Pinpoint the cell where the given text exists, returning its (x, y) midpoint coordinate. 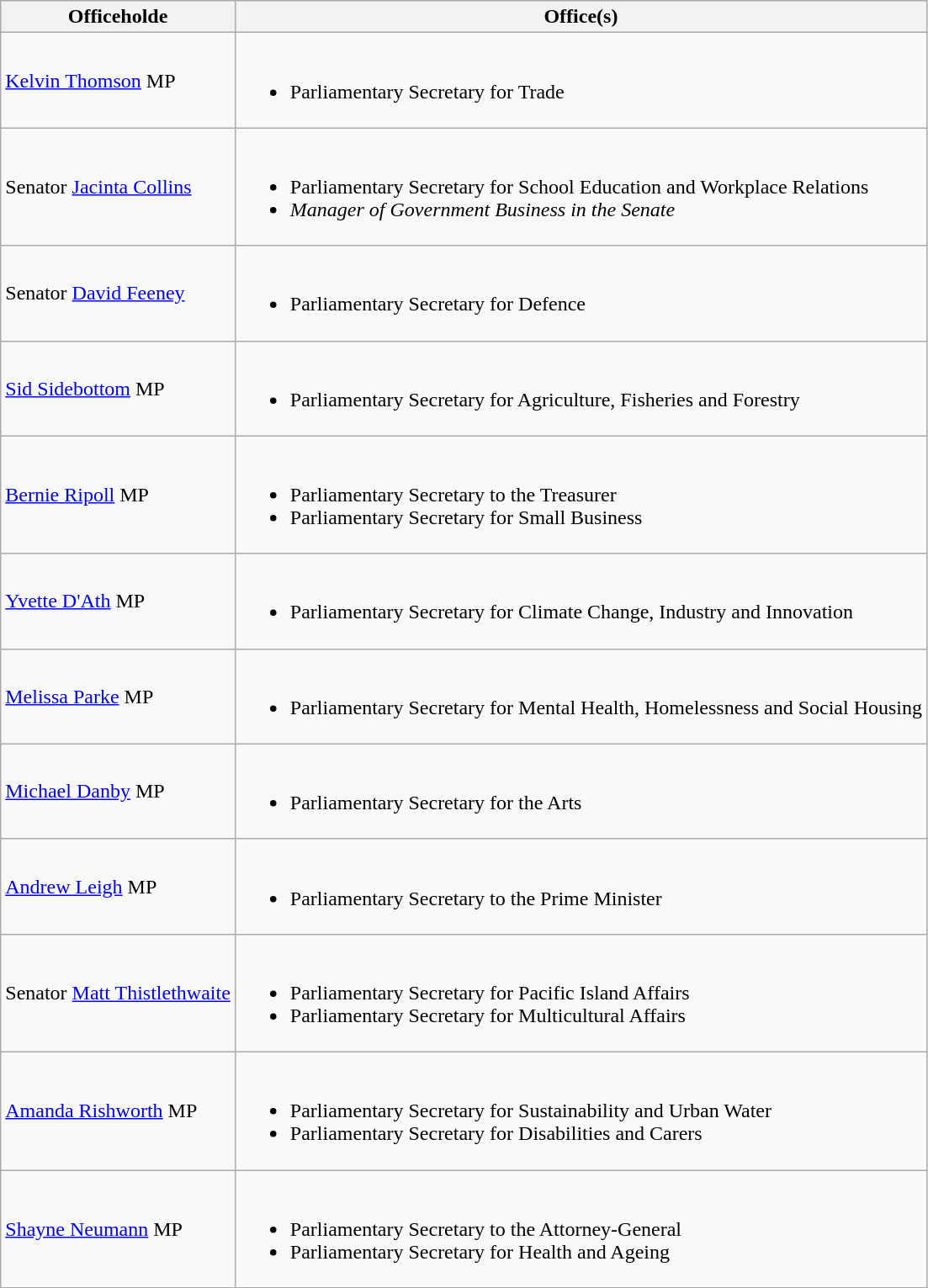
Andrew Leigh MP (118, 887)
Senator Matt Thistlethwaite (118, 993)
Parliamentary Secretary for Agriculture, Fisheries and Forestry (581, 389)
Shayne Neumann MP (118, 1228)
Parliamentary Secretary for Climate Change, Industry and Innovation (581, 601)
Sid Sidebottom MP (118, 389)
Senator Jacinta Collins (118, 187)
Parliamentary Secretary for Sustainability and Urban WaterParliamentary Secretary for Disabilities and Carers (581, 1110)
Michael Danby MP (118, 791)
Parliamentary Secretary to the Prime Minister (581, 887)
Yvette D'Ath MP (118, 601)
Amanda Rishworth MP (118, 1110)
Parliamentary Secretary for School Education and Workplace RelationsManager of Government Business in the Senate (581, 187)
Parliamentary Secretary for the Arts (581, 791)
Parliamentary Secretary for Defence (581, 293)
Parliamentary Secretary for Trade (581, 81)
Office(s) (581, 17)
Melissa Parke MP (118, 697)
Kelvin Thomson MP (118, 81)
Parliamentary Secretary for Mental Health, Homelessness and Social Housing (581, 697)
Officeholde (118, 17)
Parliamentary Secretary for Pacific Island AffairsParliamentary Secretary for Multicultural Affairs (581, 993)
Bernie Ripoll MP (118, 495)
Parliamentary Secretary to the TreasurerParliamentary Secretary for Small Business (581, 495)
Parliamentary Secretary to the Attorney-GeneralParliamentary Secretary for Health and Ageing (581, 1228)
Senator David Feeney (118, 293)
